Scan for the cell matching the given text and deliver its [x, y] coordinate at center. 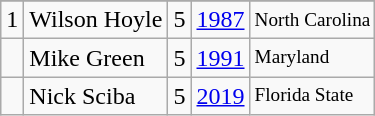
1991 [220, 58]
Maryland [312, 58]
2019 [220, 96]
1987 [220, 20]
Mike Green [96, 58]
1 [12, 20]
Wilson Hoyle [96, 20]
Florida State [312, 96]
Nick Sciba [96, 96]
North Carolina [312, 20]
